Search for the cell housing the specified text and yield its [X, Y] center coordinate. 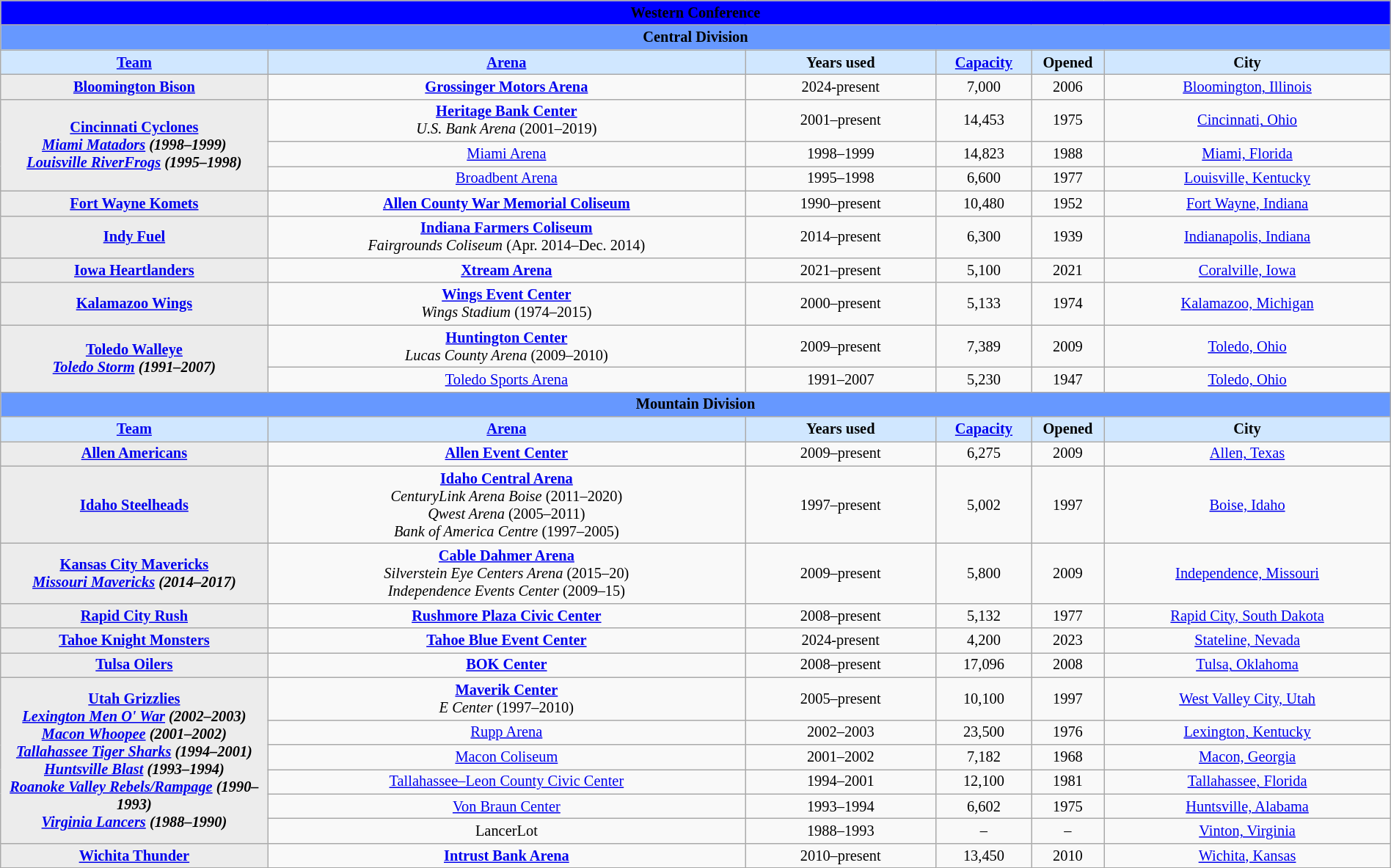
Rupp Arena [506, 732]
14,453 [984, 120]
Cable Dahmer ArenaSilverstein Eye Centers Arena (2015–20)Independence Events Center (2009–15) [506, 573]
17,096 [984, 665]
Fort Wayne Komets [134, 203]
Tulsa, Oklahoma [1247, 665]
5,133 [984, 304]
4,200 [984, 641]
Allen Event Center [506, 453]
2023 [1068, 641]
6,300 [984, 237]
BOK Center [506, 665]
Rapid City, South Dakota [1247, 616]
Mountain Division [695, 404]
Broadbent Arena [506, 178]
10,480 [984, 203]
2010 [1068, 856]
Bloomington Bison [134, 87]
Allen County War Memorial Coliseum [506, 203]
2021 [1068, 270]
2001–2002 [841, 756]
1952 [1068, 203]
1997–present [841, 505]
Lexington, Kentucky [1247, 732]
Tulsa Oilers [134, 665]
Stateline, Nevada [1247, 641]
Indianapolis, Indiana [1247, 237]
Cincinnati CyclonesMiami Matadors (1998–1999)Louisville RiverFrogs (1995–1998) [134, 145]
2021–present [841, 270]
LancerLot [506, 831]
Idaho Steelheads [134, 505]
2010–present [841, 856]
6,602 [984, 806]
1947 [1068, 379]
Kalamazoo, Michigan [1247, 304]
5,100 [984, 270]
1994–2001 [841, 781]
Heritage Bank CenterU.S. Bank Arena (2001–2019) [506, 120]
2014–present [841, 237]
Louisville, Kentucky [1247, 178]
5,132 [984, 616]
Toledo WalleyeToledo Storm (1991–2007) [134, 358]
5,002 [984, 505]
2002–2003 [841, 732]
2008 [1068, 665]
Rushmore Plaza Civic Center [506, 616]
1988–1993 [841, 831]
2001–present [841, 120]
Macon Coliseum [506, 756]
7,000 [984, 87]
1976 [1068, 732]
12,100 [984, 781]
Tallahassee, Florida [1247, 781]
Toledo Sports Arena [506, 379]
1990–present [841, 203]
Wings Event CenterWings Stadium (1974–2015) [506, 304]
1993–1994 [841, 806]
Kansas City MavericksMissouri Mavericks (2014–2017) [134, 573]
Wichita Thunder [134, 856]
10,100 [984, 699]
Boise, Idaho [1247, 505]
Macon, Georgia [1247, 756]
6,275 [984, 453]
Huntington Center Lucas County Arena (2009–2010) [506, 346]
Tahoe Blue Event Center [506, 641]
1939 [1068, 237]
Allen Americans [134, 453]
2005–present [841, 699]
1974 [1068, 304]
7,182 [984, 756]
Tahoe Knight Monsters [134, 641]
23,500 [984, 732]
1991–2007 [841, 379]
1988 [1068, 154]
13,450 [984, 856]
Xtream Arena [506, 270]
Miami Arena [506, 154]
2000–present [841, 304]
6,600 [984, 178]
Independence, Missouri [1247, 573]
Grossinger Motors Arena [506, 87]
Indy Fuel [134, 237]
Tallahassee–Leon County Civic Center [506, 781]
Huntsville, Alabama [1247, 806]
5,800 [984, 573]
7,389 [984, 346]
1995–1998 [841, 178]
Iowa Heartlanders [134, 270]
Vinton, Virginia [1247, 831]
Rapid City Rush [134, 616]
Wichita, Kansas [1247, 856]
1981 [1068, 781]
Central Division [695, 37]
Kalamazoo Wings [134, 304]
Allen, Texas [1247, 453]
Fort Wayne, Indiana [1247, 203]
Coralville, Iowa [1247, 270]
Indiana Farmers ColiseumFairgrounds Coliseum (Apr. 2014–Dec. 2014) [506, 237]
Von Braun Center [506, 806]
Maverik CenterE Center (1997–2010) [506, 699]
1998–1999 [841, 154]
Idaho Central ArenaCenturyLink Arena Boise (2011–2020)Qwest Arena (2005–2011)Bank of America Centre (1997–2005) [506, 505]
Intrust Bank Arena [506, 856]
Bloomington, Illinois [1247, 87]
5,230 [984, 379]
Western Conference [695, 12]
1968 [1068, 756]
2006 [1068, 87]
14,823 [984, 154]
West Valley City, Utah [1247, 699]
Miami, Florida [1247, 154]
Cincinnati, Ohio [1247, 120]
